Provide the (x, y) coordinate of the cell's center where the given text is located.  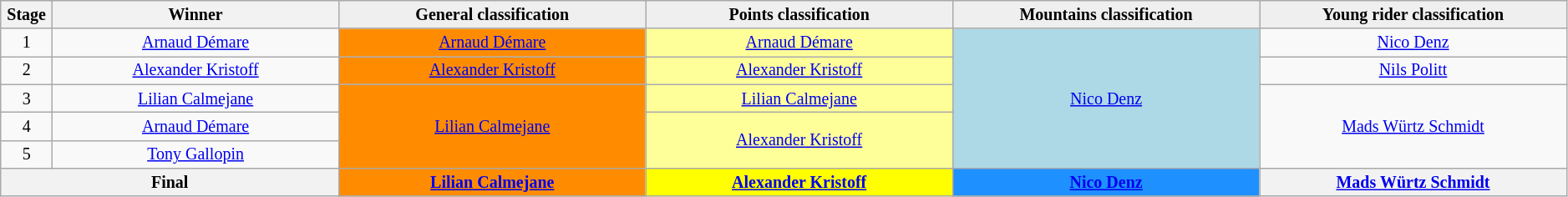
Stage (27, 15)
Winner (195, 15)
5 (27, 154)
2 (27, 70)
3 (27, 98)
Nils Politt (1413, 70)
General classification (493, 15)
Young rider classification (1413, 15)
4 (27, 127)
Points classification (799, 15)
Tony Gallopin (195, 154)
Mountains classification (1106, 15)
Final (170, 182)
1 (27, 43)
